Extract the [x, y] coordinate from the center of the cell holding the provided text.  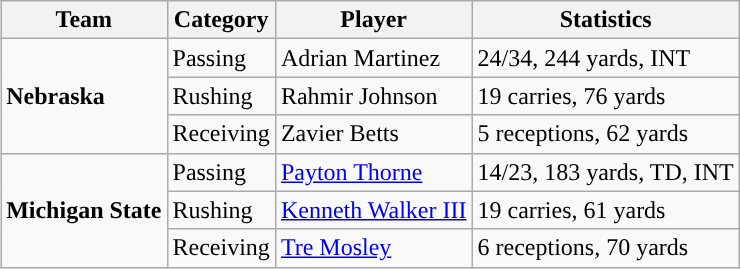
5 receptions, 62 yards [606, 134]
Category [221, 20]
Rahmir Johnson [374, 96]
19 carries, 61 yards [606, 210]
Kenneth Walker III [374, 210]
6 receptions, 70 yards [606, 248]
14/23, 183 yards, TD, INT [606, 172]
Michigan State [84, 210]
Team [84, 20]
Adrian Martinez [374, 58]
Payton Thorne [374, 172]
Player [374, 20]
Zavier Betts [374, 134]
Nebraska [84, 96]
Statistics [606, 20]
24/34, 244 yards, INT [606, 58]
19 carries, 76 yards [606, 96]
Tre Mosley [374, 248]
